Output the (X, Y) coordinate of the center of the cell containing the given text.  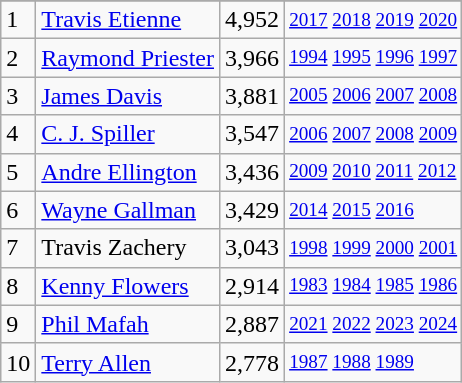
2,914 (252, 286)
1994 1995 1996 1997 (374, 58)
Raymond Priester (128, 58)
4,952 (252, 20)
2014 2015 2016 (374, 210)
5 (18, 172)
James Davis (128, 96)
Kenny Flowers (128, 286)
3 (18, 96)
7 (18, 248)
2005 2006 2007 2008 (374, 96)
10 (18, 362)
4 (18, 134)
Terry Allen (128, 362)
Travis Zachery (128, 248)
C. J. Spiller (128, 134)
3,966 (252, 58)
1983 1984 1985 1986 (374, 286)
2009 2010 2011 2012 (374, 172)
6 (18, 210)
Andre Ellington (128, 172)
8 (18, 286)
9 (18, 324)
3,436 (252, 172)
3,043 (252, 248)
1987 1988 1989 (374, 362)
2 (18, 58)
2006 2007 2008 2009 (374, 134)
2021 2022 2023 2024 (374, 324)
Travis Etienne (128, 20)
Wayne Gallman (128, 210)
3,547 (252, 134)
2,778 (252, 362)
Phil Mafah (128, 324)
2,887 (252, 324)
1 (18, 20)
1998 1999 2000 2001 (374, 248)
3,881 (252, 96)
3,429 (252, 210)
2017 2018 2019 2020 (374, 20)
